Determine the (x, y) coordinate at the center of the cell enclosing the given text.  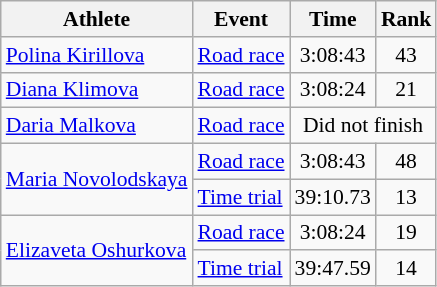
Athlete (97, 19)
Diana Klimova (97, 90)
Event (242, 19)
14 (406, 269)
39:10.73 (333, 197)
Maria Novolodskaya (97, 180)
21 (406, 90)
Rank (406, 19)
Polina Kirillova (97, 55)
Did not finish (364, 126)
Daria Malkova (97, 126)
39:47.59 (333, 269)
Time (333, 19)
Elizaveta Oshurkova (97, 250)
13 (406, 197)
48 (406, 162)
19 (406, 233)
43 (406, 55)
